Output the (x, y) coordinate of the center of the cell containing the given text.  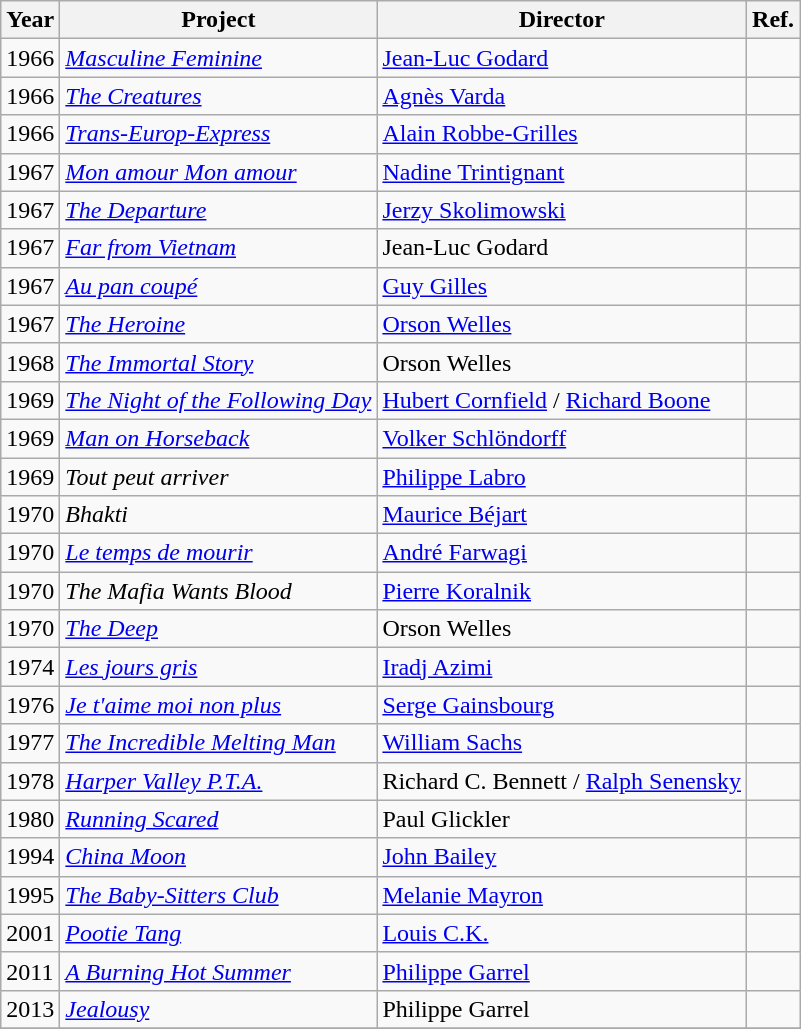
2013 (30, 1009)
Trans-Europ-Express (218, 134)
1978 (30, 781)
Ref. (774, 20)
The Incredible Melting Man (218, 743)
Year (30, 20)
Running Scared (218, 819)
Maurice Béjart (562, 515)
John Bailey (562, 857)
William Sachs (562, 743)
1994 (30, 857)
Pootie Tang (218, 933)
Serge Gainsbourg (562, 705)
Volker Schlöndorff (562, 438)
1974 (30, 667)
Project (218, 20)
1995 (30, 895)
1980 (30, 819)
Nadine Trintignant (562, 172)
Jealousy (218, 1009)
Mon amour Mon amour (218, 172)
Paul Glickler (562, 819)
2011 (30, 971)
The Night of the Following Day (218, 400)
The Baby-Sitters Club (218, 895)
A Burning Hot Summer (218, 971)
Hubert Cornfield / Richard Boone (562, 400)
André Farwagi (562, 553)
Far from Vietnam (218, 248)
Guy Gilles (562, 286)
The Departure (218, 210)
The Creatures (218, 96)
Tout peut arriver (218, 477)
Jerzy Skolimowski (562, 210)
Agnès Varda (562, 96)
1968 (30, 362)
China Moon (218, 857)
Director (562, 20)
Philippe Labro (562, 477)
Melanie Mayron (562, 895)
Les jours gris (218, 667)
The Deep (218, 629)
Au pan coupé (218, 286)
The Mafia Wants Blood (218, 591)
1976 (30, 705)
Richard C. Bennett / Ralph Senensky (562, 781)
Le temps de mourir (218, 553)
The Heroine (218, 324)
Bhakti (218, 515)
2001 (30, 933)
Je t'aime moi non plus (218, 705)
Harper Valley P.T.A. (218, 781)
Pierre Koralnik (562, 591)
Man on Horseback (218, 438)
1977 (30, 743)
Iradj Azimi (562, 667)
Louis C.K. (562, 933)
Alain Robbe-Grilles (562, 134)
Masculine Feminine (218, 58)
The Immortal Story (218, 362)
